Locate the cell with the specified text and output its (x, y) center coordinate. 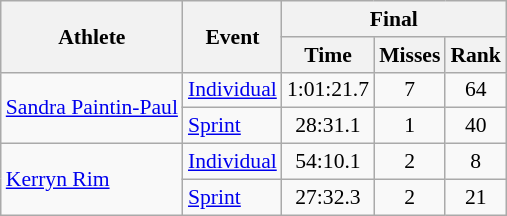
1 (410, 126)
Time (328, 55)
7 (410, 90)
54:10.1 (328, 162)
40 (476, 126)
64 (476, 90)
8 (476, 162)
Event (232, 36)
28:31.1 (328, 126)
21 (476, 197)
Final (394, 19)
Sandra Paintin-Paul (92, 108)
Rank (476, 55)
Kerryn Rim (92, 180)
Athlete (92, 36)
1:01:21.7 (328, 90)
27:32.3 (328, 197)
Misses (410, 55)
